Return the (x, y) coordinate for the center point of the cell that contains the specified text.  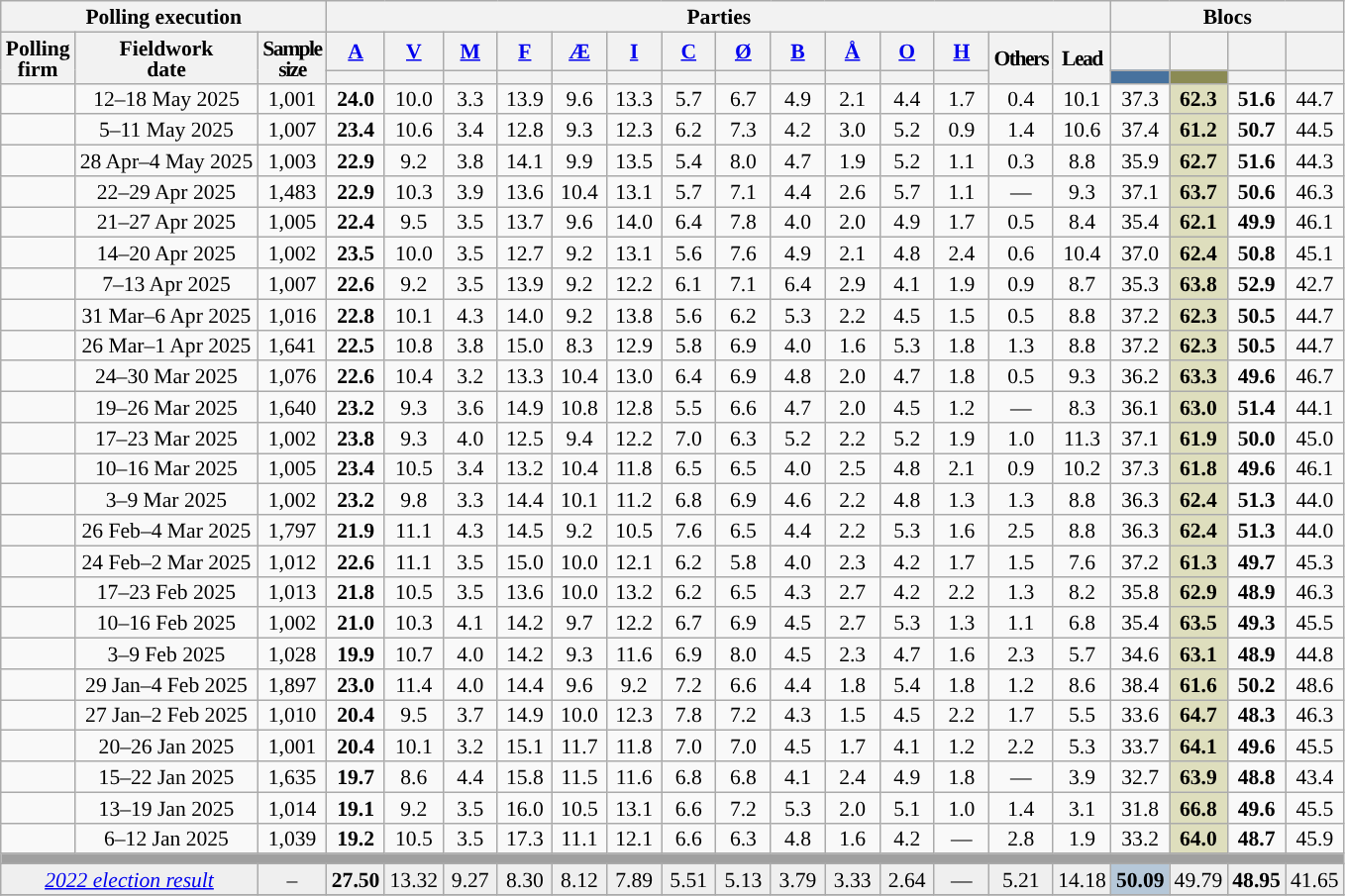
11.7 (578, 747)
50.7 (1256, 131)
61.2 (1198, 131)
Samplesize (291, 57)
12.9 (634, 345)
45.0 (1315, 438)
1,016 (291, 315)
7.3 (743, 131)
52.9 (1256, 283)
22–29 Apr 2025 (166, 192)
2.64 (907, 879)
2.6 (852, 192)
10–16 Mar 2025 (166, 469)
31 Mar–6 Apr 2025 (166, 315)
36.1 (1141, 408)
9.7 (578, 624)
10.2 (1082, 469)
51.4 (1256, 408)
1,013 (291, 592)
21.9 (357, 531)
19.7 (357, 776)
14–20 Apr 2025 (166, 253)
3–9 Feb 2025 (166, 653)
8.7 (1082, 283)
35.3 (1141, 283)
42.7 (1315, 283)
26 Feb–4 Mar 2025 (166, 531)
2.9 (852, 283)
36.2 (1141, 376)
Lead (1082, 57)
Others (1020, 57)
48.8 (1256, 776)
28 Apr–4 May 2025 (166, 160)
27 Jan–2 Feb 2025 (166, 715)
1,797 (291, 531)
12–18 May 2025 (166, 99)
M (469, 51)
Æ (578, 51)
19–26 Mar 2025 (166, 408)
1,014 (291, 808)
63.5 (1198, 624)
Ø (743, 51)
7.89 (634, 879)
3.33 (852, 879)
1,076 (291, 376)
13.8 (634, 315)
50.8 (1256, 253)
50.6 (1256, 192)
45.9 (1315, 838)
24–30 Mar 2025 (166, 376)
26 Mar–1 Apr 2025 (166, 345)
50.09 (1141, 879)
14.5 (525, 531)
62.1 (1198, 222)
17–23 Feb 2025 (166, 592)
32.7 (1141, 776)
63.7 (1198, 192)
17.3 (525, 838)
49.79 (1198, 879)
61.6 (1198, 685)
C (689, 51)
13.5 (634, 160)
64.0 (1198, 838)
9.4 (578, 438)
46.7 (1315, 376)
8.12 (578, 879)
45.3 (1315, 560)
44.5 (1315, 131)
44.8 (1315, 653)
13.7 (525, 222)
24.0 (357, 99)
9.9 (578, 160)
33.2 (1141, 838)
1,028 (291, 653)
11.4 (414, 685)
11.3 (1082, 438)
I (634, 51)
33.6 (1141, 715)
48.3 (1256, 715)
19.1 (357, 808)
3.6 (469, 408)
5.1 (907, 808)
9.27 (469, 879)
Blocs (1228, 16)
49.7 (1256, 560)
6–12 Jan 2025 (166, 838)
19.9 (357, 653)
13.32 (414, 879)
8.4 (1082, 222)
23.8 (357, 438)
34.6 (1141, 653)
1,012 (291, 560)
1,635 (291, 776)
43.4 (1315, 776)
10.7 (414, 653)
13.0 (634, 376)
17–23 Mar 2025 (166, 438)
5.51 (689, 879)
8.2 (1082, 592)
10–16 Feb 2025 (166, 624)
49.9 (1256, 222)
45.1 (1315, 253)
15–22 Jan 2025 (166, 776)
3.7 (469, 715)
1,897 (291, 685)
66.8 (1198, 808)
3.79 (798, 879)
61.9 (1198, 438)
8.30 (525, 879)
0.4 (1020, 99)
15.8 (525, 776)
12.7 (525, 253)
50.2 (1256, 685)
13–19 Jan 2025 (166, 808)
48.7 (1256, 838)
A (357, 51)
63.0 (1198, 408)
1,010 (291, 715)
61.8 (1198, 469)
1,641 (291, 345)
Polling execution (164, 16)
27.50 (357, 879)
61.3 (1198, 560)
16.0 (525, 808)
11.2 (634, 499)
O (907, 51)
24 Feb–2 Mar 2025 (166, 560)
5–11 May 2025 (166, 131)
3.1 (1082, 808)
22.5 (357, 345)
12.5 (525, 438)
20–26 Jan 2025 (166, 747)
B (798, 51)
48.95 (1256, 879)
1,039 (291, 838)
0.3 (1020, 160)
44.3 (1315, 160)
62.7 (1198, 160)
21.8 (357, 592)
37.4 (1141, 131)
35.9 (1141, 160)
23.0 (357, 685)
63.9 (1198, 776)
22.4 (357, 222)
11.5 (578, 776)
2022 election result (130, 879)
21–27 Apr 2025 (166, 222)
41.65 (1315, 879)
1,640 (291, 408)
2.8 (1020, 838)
37.0 (1141, 253)
63.1 (1198, 653)
9.8 (414, 499)
63.8 (1198, 283)
3.0 (852, 131)
14.18 (1082, 879)
48.6 (1315, 685)
5.13 (743, 879)
33.7 (1141, 747)
Pollingfirm (38, 57)
Parties (719, 16)
14.1 (525, 160)
6.1 (689, 283)
62.9 (1198, 592)
44.1 (1315, 408)
F (525, 51)
H (961, 51)
V (414, 51)
50.0 (1256, 438)
31.8 (1141, 808)
3–9 Mar 2025 (166, 499)
21.0 (357, 624)
63.3 (1198, 376)
0.6 (1020, 253)
15.1 (525, 747)
29 Jan–4 Feb 2025 (166, 685)
Fieldworkdate (166, 57)
22.8 (357, 315)
64.1 (1198, 747)
35.8 (1141, 592)
5.21 (1020, 879)
Å (852, 51)
4.6 (798, 499)
19.2 (357, 838)
64.7 (1198, 715)
– (291, 879)
7–13 Apr 2025 (166, 283)
23.5 (357, 253)
1,003 (291, 160)
1,483 (291, 192)
49.3 (1256, 624)
38.4 (1141, 685)
